Extract the [X, Y] coordinate from the center of the cell holding the provided text.  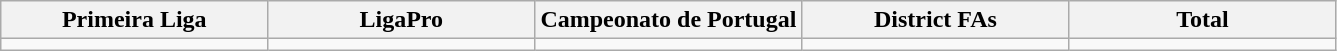
Primeira Liga [134, 20]
LigaPro [402, 20]
Campeonato de Portugal [668, 20]
Total [1202, 20]
District FAs [936, 20]
